Capture the cell that displays the provided text and extract its [x, y] central coordinate. 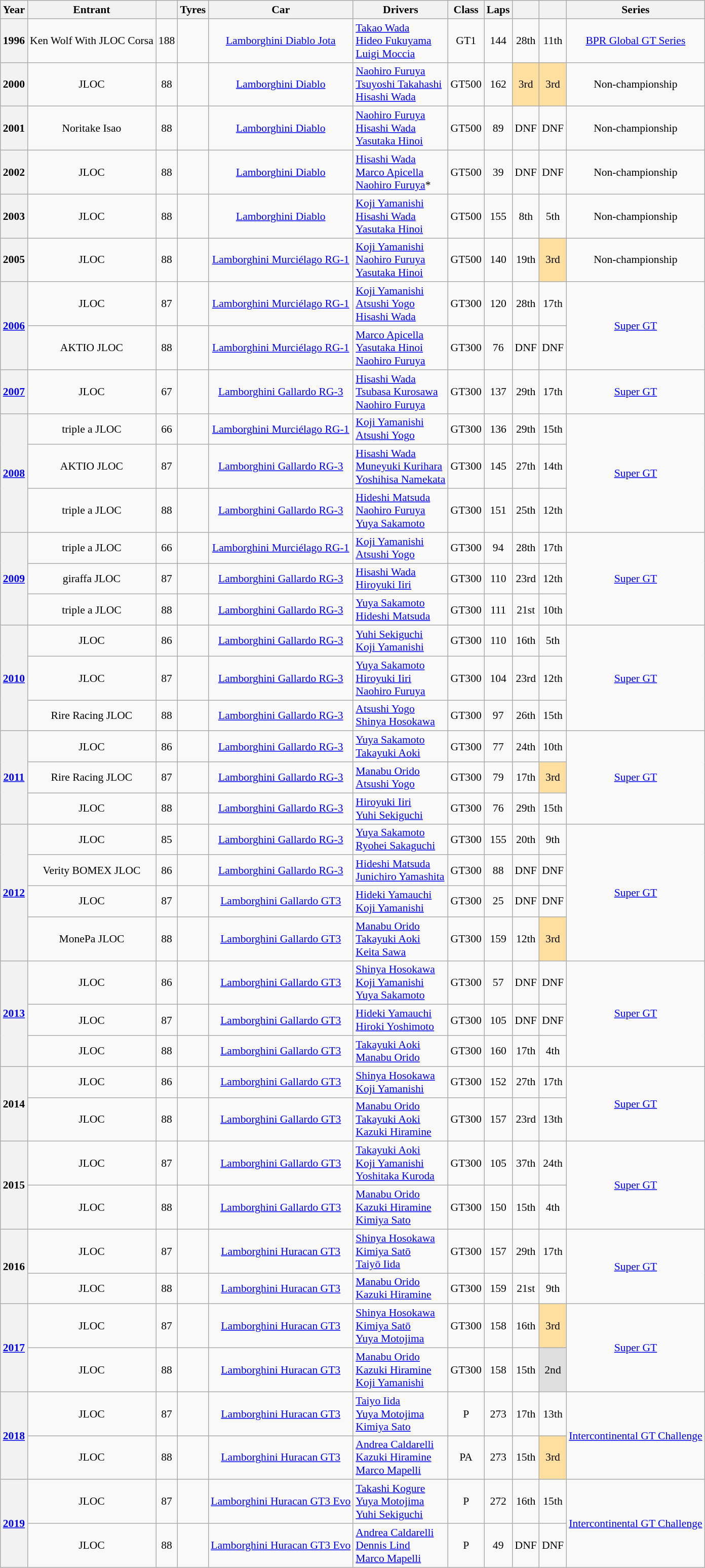
14th [553, 467]
160 [498, 1051]
162 [498, 84]
2005 [14, 260]
Lamborghini Diablo Jota [281, 41]
2010 [14, 678]
2016 [14, 1267]
2008 [14, 473]
Class [466, 10]
Drivers [400, 10]
67 [167, 392]
Laps [498, 10]
Manabu Orido Kazuki Hiramine Kimiya Sato [400, 1208]
Verity BOMEX JLOC [92, 870]
Year [14, 10]
79 [498, 777]
Naohiro Furuya Hisashi Wada Yasutaka Hinoi [400, 129]
Takashi Kogure Yuya Motojima Yuhi Sekiguchi [400, 1502]
39 [498, 172]
Koji Yamanishi Naohiro Furuya Yasutaka Hinoi [400, 260]
2003 [14, 216]
2013 [14, 1013]
Hideki Yamauchi Hiroki Yoshimoto [400, 1020]
144 [498, 41]
Shinya Hosokawa Kimiya Satō Taiyō Iida [400, 1251]
2018 [14, 1436]
2011 [14, 777]
145 [498, 467]
Hideki Yamauchi Koji Yamanishi [400, 902]
137 [498, 392]
Car [281, 10]
120 [498, 304]
Hisashi Wada Tsubasa Kurosawa Naohiro Furuya [400, 392]
BPR Global GT Series [635, 41]
Marco Apicella Yasutaka Hinoi Naohiro Furuya [400, 348]
GT1 [466, 41]
Yuya Sakamoto Ryohei Sakaguchi [400, 839]
89 [498, 129]
1996 [14, 41]
85 [167, 839]
Manabu Orido Atsushi Yogo [400, 777]
97 [498, 715]
2012 [14, 892]
Manabu Orido Kazuki Hiramine Koji Yamanishi [400, 1370]
8th [526, 216]
Hisashi Wada Hiroyuki Iiri [400, 579]
Shinya Hosokawa Koji Yamanishi Yuya Sakamoto [400, 983]
2002 [14, 172]
Hideshi Matsuda Naohiro Furuya Yuya Sakamoto [400, 511]
Series [635, 10]
Koji Yamanishi Hisashi Wada Yasutaka Hinoi [400, 216]
Yuhi Sekiguchi Koji Yamanishi [400, 640]
26th [526, 715]
Takao Wada Hideo Fukuyama Luigi Moccia [400, 41]
Takayuki Aoki Manabu Orido [400, 1051]
Andrea Caldarelli Kazuki Hiramine Marco Mapelli [400, 1458]
272 [498, 1502]
Noritake Isao [92, 129]
20th [526, 839]
150 [498, 1208]
2014 [14, 1104]
Hisashi Wada Marco Apicella Naohiro Furuya* [400, 172]
Taiyo Iida Yuya Motojima Kimiya Sato [400, 1413]
2019 [14, 1524]
11th [553, 41]
2001 [14, 129]
2006 [14, 326]
Naohiro Furuya Tsuyoshi Takahashi Hisashi Wada [400, 84]
MonePa JLOC [92, 939]
77 [498, 747]
Yuya Sakamoto Hideshi Matsuda [400, 610]
Tyres [192, 10]
140 [498, 260]
2000 [14, 84]
Entrant [92, 10]
giraffa JLOC [92, 579]
Hideshi Matsuda Junichiro Yamashita [400, 870]
111 [498, 610]
2nd [553, 1370]
57 [498, 983]
25th [526, 511]
151 [498, 511]
PA [466, 1458]
Yuya Sakamoto Takayuki Aoki [400, 747]
Manabu Orido Kazuki Hiramine [400, 1289]
Yuya Sakamoto Hiroyuki Iiri Naohiro Furuya [400, 678]
2015 [14, 1185]
Manabu Orido Takayuki Aoki Kazuki Hiramine [400, 1120]
136 [498, 429]
Manabu Orido Takayuki Aoki Keita Sawa [400, 939]
Hisashi Wada Muneyuki Kurihara Yoshihisa Namekata [400, 467]
Atsushi Yogo Shinya Hosokawa [400, 715]
25 [498, 902]
49 [498, 1545]
Shinya Hosokawa Kimiya Satō Yuya Motojima [400, 1326]
2017 [14, 1348]
2009 [14, 579]
37th [526, 1163]
104 [498, 678]
Andrea Caldarelli Dennis Lind Marco Mapelli [400, 1545]
Koji Yamanishi Atsushi Yogo Hisashi Wada [400, 304]
Shinya Hosokawa Koji Yamanishi [400, 1082]
19th [526, 260]
Hiroyuki Iiri Yuhi Sekiguchi [400, 809]
152 [498, 1082]
94 [498, 548]
Ken Wolf With JLOC Corsa [92, 41]
2007 [14, 392]
Takayuki Aoki Koji Yamanishi Yoshitaka Kuroda [400, 1163]
188 [167, 41]
